Pinpoint the cell where the given text exists, returning its (X, Y) midpoint coordinate. 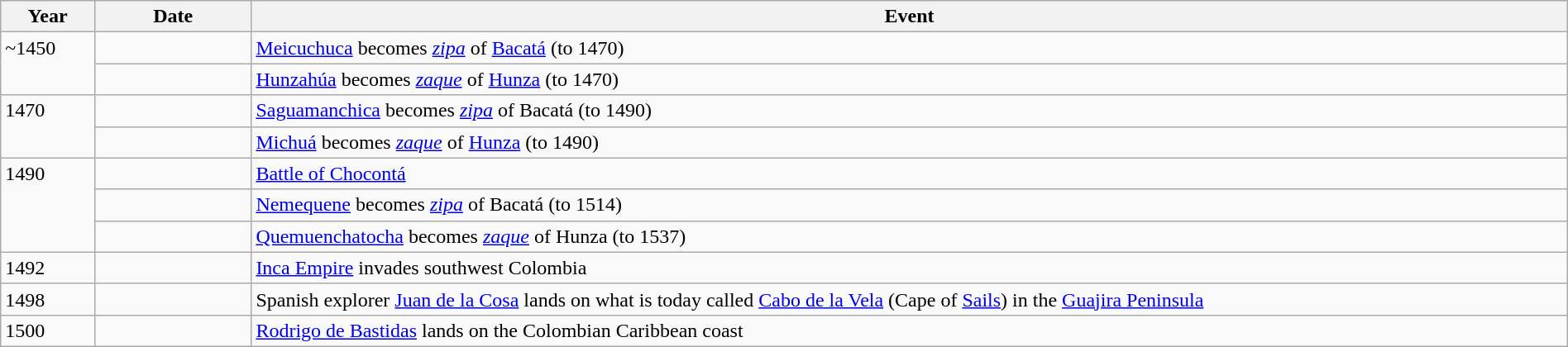
Quemuenchatocha becomes zaque of Hunza (to 1537) (910, 236)
Date (172, 17)
Battle of Chocontá (910, 173)
Rodrigo de Bastidas lands on the Colombian Caribbean coast (910, 330)
1490 (48, 205)
Year (48, 17)
1498 (48, 299)
Saguamanchica becomes zipa of Bacatá (to 1490) (910, 111)
Inca Empire invades southwest Colombia (910, 268)
Hunzahúa becomes zaque of Hunza (to 1470) (910, 79)
Spanish explorer Juan de la Cosa lands on what is today called Cabo de la Vela (Cape of Sails) in the Guajira Peninsula (910, 299)
1500 (48, 330)
Event (910, 17)
Nemequene becomes zipa of Bacatá (to 1514) (910, 205)
~1450 (48, 64)
1492 (48, 268)
1470 (48, 126)
Michuá becomes zaque of Hunza (to 1490) (910, 142)
Meicuchuca becomes zipa of Bacatá (to 1470) (910, 48)
